Search for the cell housing the specified text and yield its (X, Y) center coordinate. 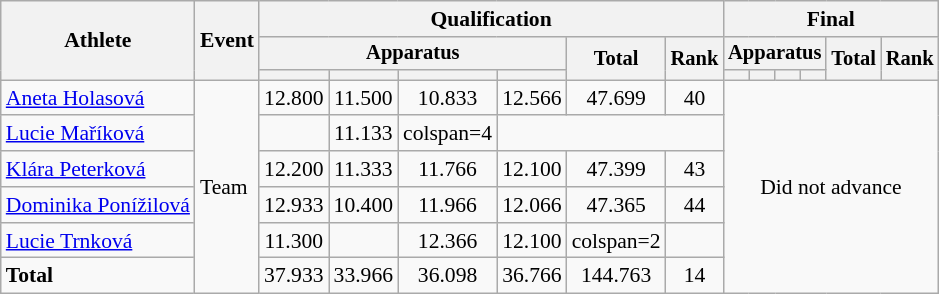
44 (695, 205)
36.766 (532, 276)
47.365 (616, 205)
12.800 (294, 98)
11.133 (364, 134)
Dominika Ponížilová (98, 205)
43 (695, 169)
colspan=4 (448, 134)
Klára Peterková (98, 169)
11.300 (294, 241)
12.566 (532, 98)
10.833 (448, 98)
11.500 (364, 98)
47.399 (616, 169)
12.066 (532, 205)
Qualification (491, 19)
Aneta Holasová (98, 98)
12.366 (448, 241)
Event (227, 40)
47.699 (616, 98)
36.098 (448, 276)
14 (695, 276)
Lucie Maříková (98, 134)
10.400 (364, 205)
Did not advance (830, 187)
colspan=2 (616, 241)
33.966 (364, 276)
11.966 (448, 205)
12.933 (294, 205)
Team (227, 187)
Lucie Trnková (98, 241)
11.766 (448, 169)
37.933 (294, 276)
11.333 (364, 169)
Final (830, 19)
12.200 (294, 169)
144.763 (616, 276)
Athlete (98, 40)
40 (695, 98)
